Search for the cell housing the specified text and yield its [x, y] center coordinate. 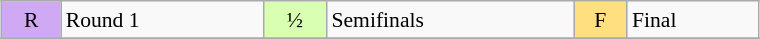
Semifinals [450, 20]
F [600, 20]
Round 1 [162, 20]
Final [693, 20]
R [32, 20]
½ [294, 20]
